Extract the [x, y] coordinate from the center of the cell holding the provided text.  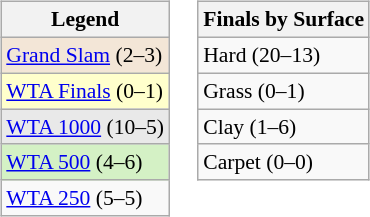
WTA 250 (5–5) [85, 198]
Clay (1–6) [284, 127]
WTA Finals (0–1) [85, 91]
Finals by Surface [284, 20]
Hard (20–13) [284, 55]
Grass (0–1) [284, 91]
WTA 500 (4–6) [85, 162]
WTA 1000 (10–5) [85, 127]
Legend [85, 20]
Carpet (0–0) [284, 162]
Grand Slam (2–3) [85, 55]
